Extract the (X, Y) coordinate from the center of the cell holding the provided text.  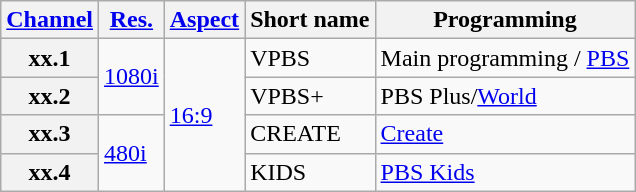
PBS Kids (505, 172)
xx.4 (50, 172)
VPBS+ (310, 96)
xx.3 (50, 134)
Programming (505, 20)
Res. (132, 20)
Create (505, 134)
16:9 (204, 115)
1080i (132, 77)
Aspect (204, 20)
Short name (310, 20)
xx.2 (50, 96)
xx.1 (50, 58)
KIDS (310, 172)
Main programming / PBS (505, 58)
PBS Plus/World (505, 96)
480i (132, 153)
CREATE (310, 134)
Channel (50, 20)
VPBS (310, 58)
